Determine the (x, y) coordinate at the center of the cell enclosing the given text.  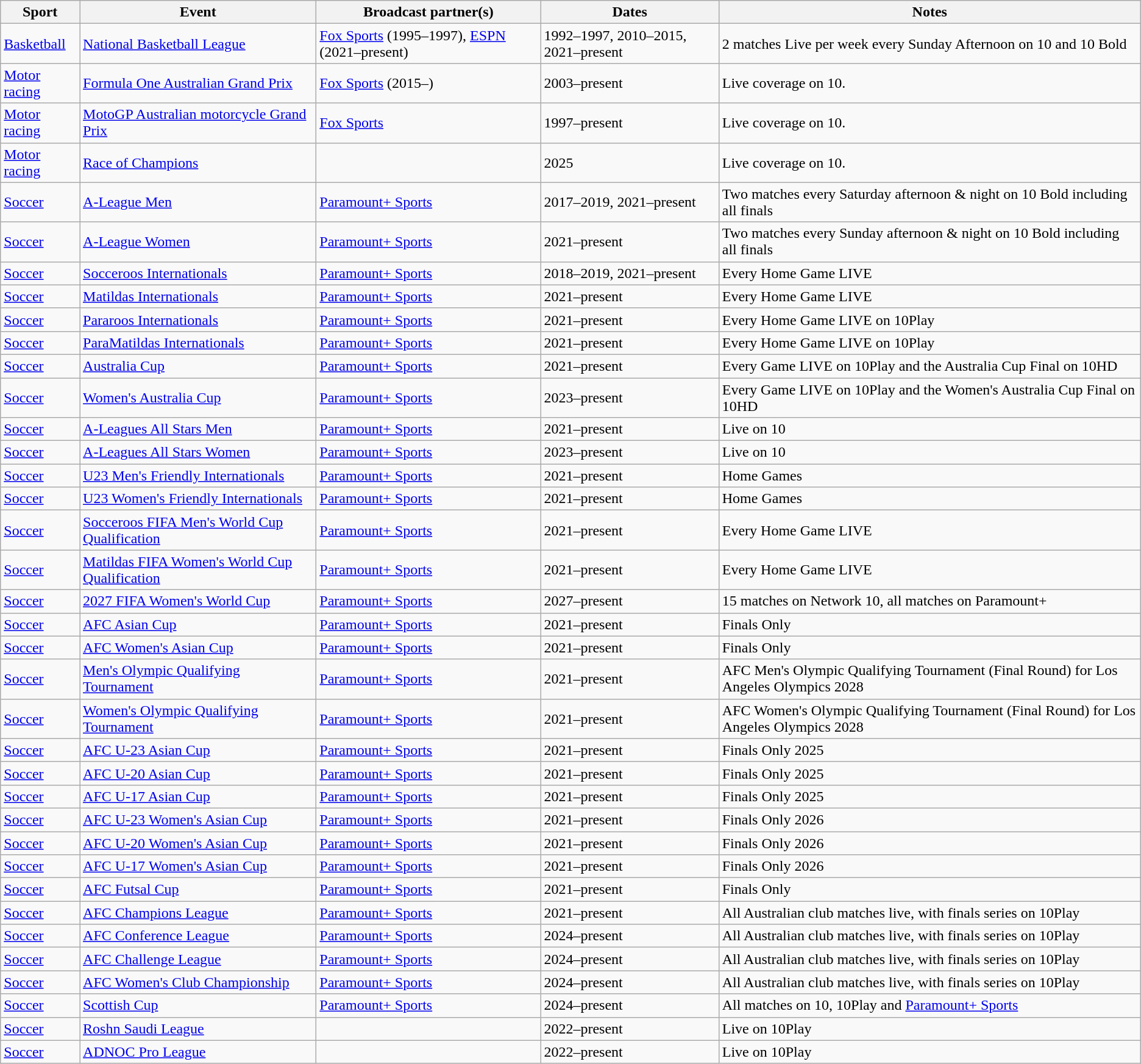
AFC Men's Olympic Qualifying Tournament (Final Round) for Los Angeles Olympics 2028 (930, 679)
Broadcast partner(s) (428, 12)
Two matches every Sunday afternoon & night on 10 Bold including all finals (930, 241)
MotoGP Australian motorcycle Grand Prix (198, 123)
Socceroos Internationals (198, 273)
Socceroos FIFA Men's World Cup Qualification (198, 530)
1997–present (630, 123)
Notes (930, 12)
All matches on 10, 10Play and Paramount+ Sports (930, 1005)
Matildas FIFA Women's World Cup Qualification (198, 569)
National Basketball League (198, 44)
Scottish Cup (198, 1005)
2027–present (630, 601)
AFC Challenge League (198, 959)
Sport (40, 12)
Dates (630, 12)
A-Leagues All Stars Women (198, 452)
Two matches every Saturday afternoon & night on 10 Bold including all finals (930, 202)
AFC Futsal Cup (198, 890)
Roshn Saudi League (198, 1029)
Event (198, 12)
AFC U-20 Women's Asian Cup (198, 843)
AFC Champions League (198, 913)
U23 Men's Friendly Internationals (198, 476)
2017–2019, 2021–present (630, 202)
Men's Olympic Qualifying Tournament (198, 679)
2 matches Live per week every Sunday Afternoon on 10 and 10 Bold (930, 44)
Women's Olympic Qualifying Tournament (198, 718)
Fox Sports (2015–) (428, 83)
2027 FIFA Women's World Cup (198, 601)
Race of Champions (198, 162)
A-League Men (198, 202)
Pararoos Internationals (198, 320)
2025 (630, 162)
2003–present (630, 83)
AFC Women's Asian Cup (198, 648)
A-League Women (198, 241)
15 matches on Network 10, all matches on Paramount+ (930, 601)
ADNOC Pro League (198, 1052)
Fox Sports (428, 123)
AFC Women's Club Championship (198, 982)
Matildas Internationals (198, 296)
2018–2019, 2021–present (630, 273)
AFC U-23 Women's Asian Cup (198, 819)
ParaMatildas Internationals (198, 343)
Formula One Australian Grand Prix (198, 83)
AFC U-17 Women's Asian Cup (198, 866)
AFC Asian Cup (198, 624)
Australia Cup (198, 366)
AFC Conference League (198, 936)
U23 Women's Friendly Internationals (198, 499)
Fox Sports (1995–1997), ESPN (2021–present) (428, 44)
A-Leagues All Stars Men (198, 429)
AFC Women's Olympic Qualifying Tournament (Final Round) for Los Angeles Olympics 2028 (930, 718)
Women's Australia Cup (198, 398)
AFC U-20 Asian Cup (198, 773)
Every Game LIVE on 10Play and the Women's Australia Cup Final on 10HD (930, 398)
AFC U-23 Asian Cup (198, 750)
Every Game LIVE on 10Play and the Australia Cup Final on 10HD (930, 366)
Basketball (40, 44)
1992–1997, 2010–2015, 2021–present (630, 44)
AFC U-17 Asian Cup (198, 796)
